Identify which cell holds the provided text, then report its (x, y) central coordinate. 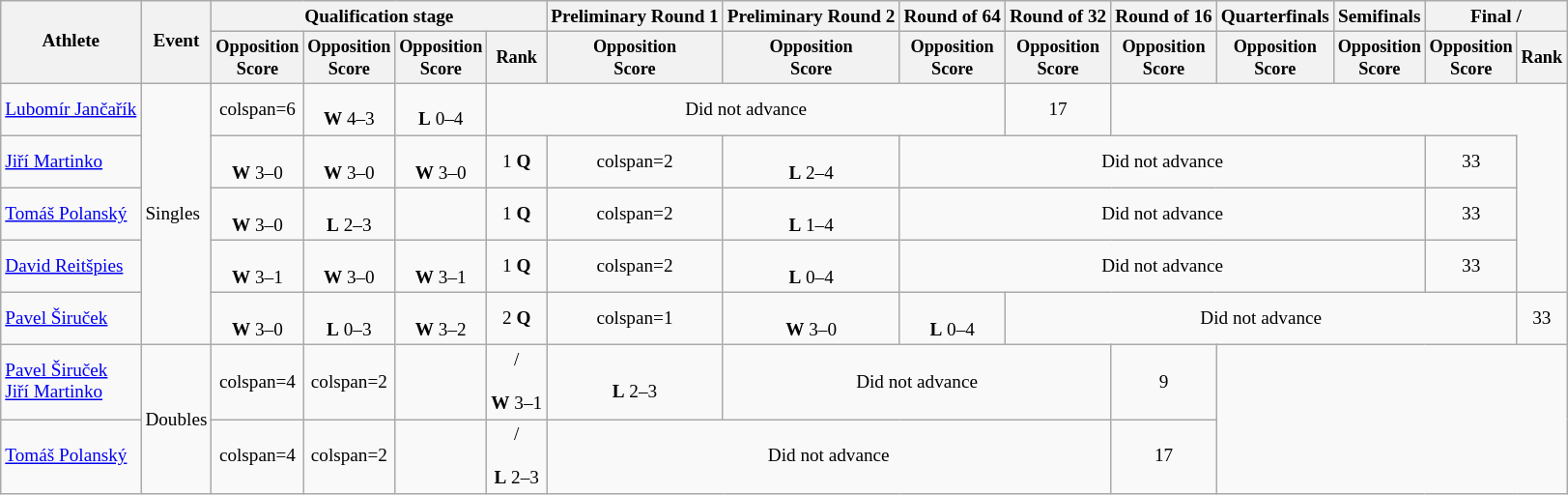
9 (1163, 383)
Athlete (71, 43)
L 2–4 (812, 161)
/L 2–3 (517, 456)
L 0–3 (350, 319)
Round of 64 (953, 16)
Event (176, 43)
W 3–2 (441, 319)
Doubles (176, 420)
Lubomír Jančařík (71, 109)
L 1–4 (812, 214)
colspan=1 (636, 319)
David Reitšpies (71, 266)
Pavel Širuček (71, 319)
Quarterfinals (1275, 16)
Pavel ŠiručekJiří Martinko (71, 383)
Preliminary Round 1 (636, 16)
Singles (176, 215)
Jiří Martinko (71, 161)
Qualification stage (379, 16)
W 4–3 (350, 109)
Final / (1496, 16)
Round of 32 (1057, 16)
/W 3–1 (517, 383)
2 Q (517, 319)
Semifinals (1380, 16)
colspan=6 (257, 109)
Round of 16 (1163, 16)
Preliminary Round 2 (812, 16)
